Return (x, y) of the center of cell containing provided text 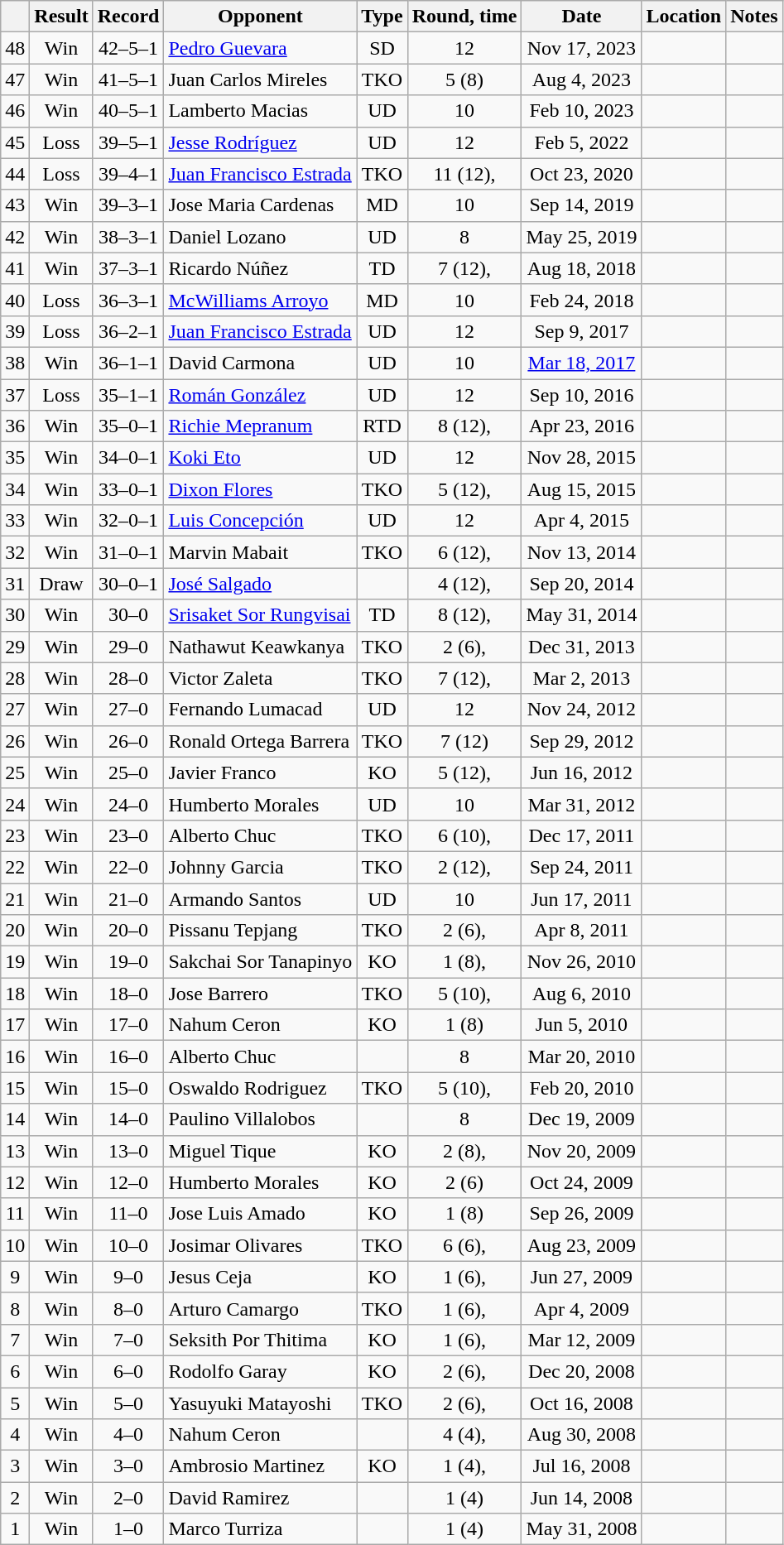
36 (15, 426)
28–0 (128, 678)
42 (15, 237)
12–0 (128, 1182)
3–0 (128, 1466)
Mar 2, 2013 (581, 678)
Jose Barrero (260, 994)
4 (15, 1435)
Mar 18, 2017 (581, 363)
43 (15, 205)
Nov 20, 2009 (581, 1151)
5 (15, 1403)
Jun 14, 2008 (581, 1498)
32–0–1 (128, 521)
44 (15, 174)
7 (15, 1340)
Feb 20, 2010 (581, 1088)
Sep 9, 2017 (581, 331)
23 (15, 835)
35–0–1 (128, 426)
Record (128, 17)
May 31, 2008 (581, 1529)
Richie Mepranum (260, 426)
36–3–1 (128, 300)
Nov 26, 2010 (581, 962)
1–0 (128, 1529)
Sep 20, 2014 (581, 584)
2 (6) (464, 1182)
McWilliams Arroyo (260, 300)
Sep 10, 2016 (581, 395)
Victor Zaleta (260, 678)
Oct 24, 2009 (581, 1182)
Srisaket Sor Rungvisai (260, 615)
Marco Turriza (260, 1529)
32 (15, 552)
Nov 24, 2012 (581, 710)
14 (15, 1119)
1 (8), (464, 962)
Sep 26, 2009 (581, 1214)
47 (15, 79)
Apr 23, 2016 (581, 426)
22 (15, 867)
May 25, 2019 (581, 237)
29–0 (128, 647)
Luis Concepción (260, 521)
Johnny Garcia (260, 867)
Mar 20, 2010 (581, 1056)
4–0 (128, 1435)
36–2–1 (128, 331)
11 (15, 1214)
27–0 (128, 710)
Mar 12, 2009 (581, 1340)
30–0 (128, 615)
18 (15, 994)
Dec 31, 2013 (581, 647)
1 (4), (464, 1466)
17–0 (128, 1025)
Arturo Camargo (260, 1308)
Nov 13, 2014 (581, 552)
36–1–1 (128, 363)
Dec 19, 2009 (581, 1119)
46 (15, 111)
20 (15, 931)
6 (15, 1371)
19–0 (128, 962)
RTD (382, 426)
Jun 27, 2009 (581, 1277)
Jun 16, 2012 (581, 772)
19 (15, 962)
Oswaldo Rodriguez (260, 1088)
Sep 14, 2019 (581, 205)
7–0 (128, 1340)
Jesus Ceja (260, 1277)
11–0 (128, 1214)
20–0 (128, 931)
Jun 17, 2011 (581, 898)
14–0 (128, 1119)
Rodolfo Garay (260, 1371)
3 (15, 1466)
4 (4), (464, 1435)
Aug 6, 2010 (581, 994)
Jul 16, 2008 (581, 1466)
8–0 (128, 1308)
Feb 24, 2018 (581, 300)
Jesse Rodríguez (260, 142)
Aug 30, 2008 (581, 1435)
25–0 (128, 772)
Aug 18, 2018 (581, 268)
27 (15, 710)
Apr 4, 2009 (581, 1308)
13 (15, 1151)
30–0–1 (128, 584)
39–3–1 (128, 205)
Aug 23, 2009 (581, 1245)
31–0–1 (128, 552)
22–0 (128, 867)
Román González (260, 395)
6 (10), (464, 835)
Paulino Villalobos (260, 1119)
Nathawut Keawkanya (260, 647)
38–3–1 (128, 237)
33 (15, 521)
Marvin Mabait (260, 552)
Lamberto Macias (260, 111)
10–0 (128, 1245)
34–0–1 (128, 458)
Dec 20, 2008 (581, 1371)
21–0 (128, 898)
29 (15, 647)
11 (12), (464, 174)
6 (12), (464, 552)
Type (382, 17)
45 (15, 142)
5 (8) (464, 79)
16 (15, 1056)
Apr 4, 2015 (581, 521)
48 (15, 48)
34 (15, 489)
Sep 29, 2012 (581, 741)
35–1–1 (128, 395)
Mar 31, 2012 (581, 804)
18–0 (128, 994)
David Ramirez (260, 1498)
Juan Carlos Mireles (260, 79)
28 (15, 678)
David Carmona (260, 363)
Jose Maria Cardenas (260, 205)
40–5–1 (128, 111)
39–5–1 (128, 142)
Daniel Lozano (260, 237)
Koki Eto (260, 458)
26–0 (128, 741)
Fernando Lumacad (260, 710)
9–0 (128, 1277)
Ambrosio Martinez (260, 1466)
2 (12), (464, 867)
4 (12), (464, 584)
Pedro Guevara (260, 48)
Location (684, 17)
May 31, 2014 (581, 615)
30 (15, 615)
Draw (61, 584)
Aug 4, 2023 (581, 79)
Dixon Flores (260, 489)
37 (15, 395)
25 (15, 772)
9 (15, 1277)
13–0 (128, 1151)
Sep 24, 2011 (581, 867)
Jose Luis Amado (260, 1214)
Javier Franco (260, 772)
5–0 (128, 1403)
Nov 17, 2023 (581, 48)
Round, time (464, 17)
Date (581, 17)
1 (15, 1529)
24 (15, 804)
Dec 17, 2011 (581, 835)
Apr 8, 2011 (581, 931)
Sakchai Sor Tanapinyo (260, 962)
35 (15, 458)
Ronald Ortega Barrera (260, 741)
31 (15, 584)
Ricardo Núñez (260, 268)
Nov 28, 2015 (581, 458)
Miguel Tique (260, 1151)
39–4–1 (128, 174)
Armando Santos (260, 898)
16–0 (128, 1056)
23–0 (128, 835)
15 (15, 1088)
Pissanu Tepjang (260, 931)
2 (8), (464, 1151)
2–0 (128, 1498)
39 (15, 331)
15–0 (128, 1088)
42–5–1 (128, 48)
2 (15, 1498)
Result (61, 17)
Yasuyuki Matayoshi (260, 1403)
Feb 10, 2023 (581, 111)
Josimar Olivares (260, 1245)
17 (15, 1025)
6–0 (128, 1371)
SD (382, 48)
26 (15, 741)
6 (6), (464, 1245)
41 (15, 268)
41–5–1 (128, 79)
33–0–1 (128, 489)
21 (15, 898)
Notes (754, 17)
37–3–1 (128, 268)
Oct 23, 2020 (581, 174)
Feb 5, 2022 (581, 142)
38 (15, 363)
Jun 5, 2010 (581, 1025)
24–0 (128, 804)
40 (15, 300)
Aug 15, 2015 (581, 489)
Opponent (260, 17)
José Salgado (260, 584)
7 (12) (464, 741)
Seksith Por Thitima (260, 1340)
Oct 16, 2008 (581, 1403)
